Locate the cell with the specified text and output its [x, y] center coordinate. 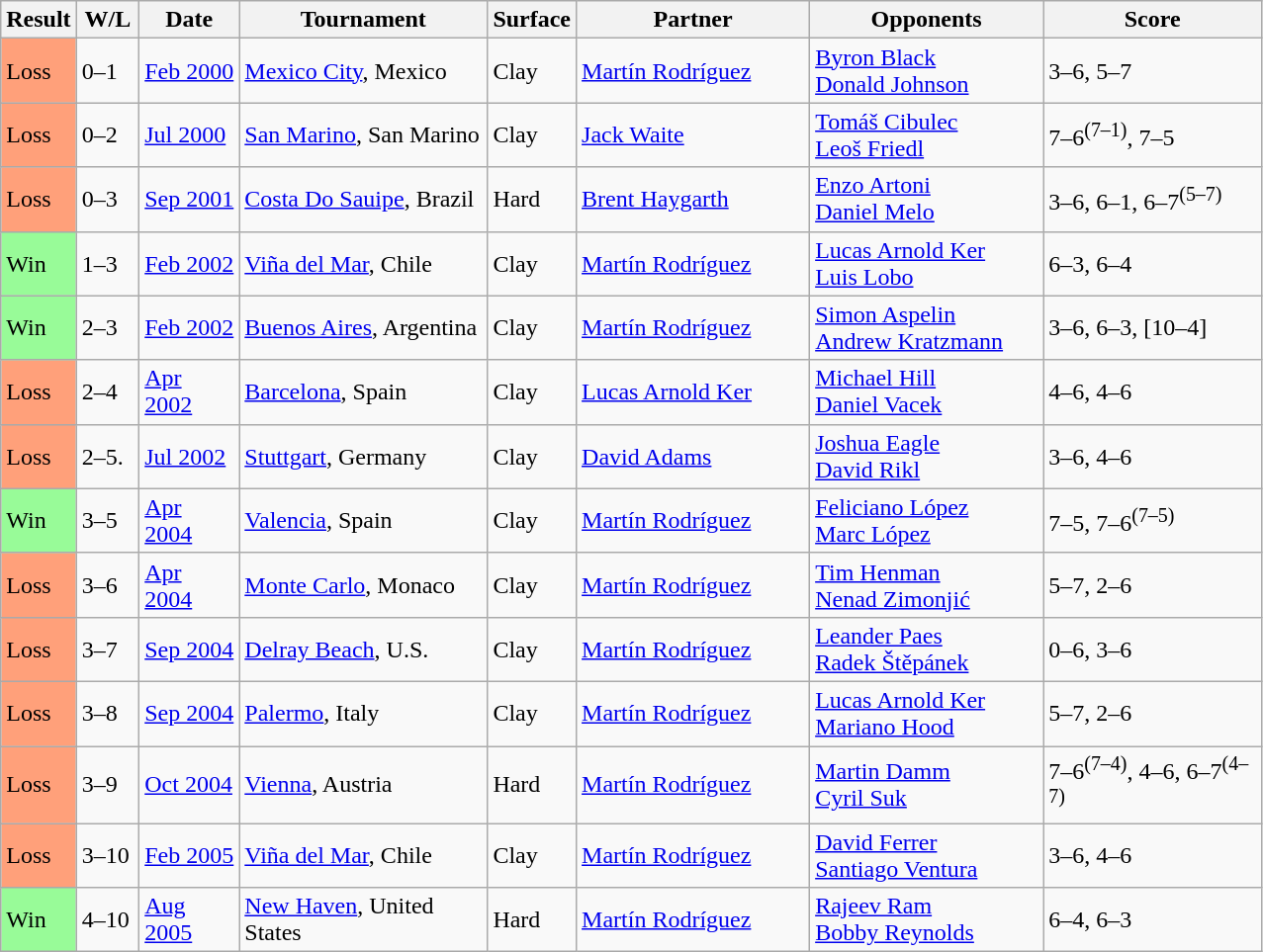
1–3 [108, 263]
Score [1153, 20]
Enzo Artoni Daniel Melo [927, 200]
David Ferrer Santiago Ventura [927, 856]
Lucas Arnold Ker Mariano Hood [927, 714]
Aug 2005 [190, 919]
Tomáš Cibulec Leoš Friedl [927, 134]
Monte Carlo, Monaco [364, 585]
New Haven, United States [364, 919]
San Marino, San Marino [364, 134]
3–6, 6–1, 6–7(5–7) [1153, 200]
3–5 [108, 520]
Jack Waite [693, 134]
3–10 [108, 856]
6–3, 6–4 [1153, 263]
3–6, 6–3, [10–4] [1153, 328]
7–5, 7–6(7–5) [1153, 520]
Valencia, Spain [364, 520]
Byron Black Donald Johnson [927, 71]
Stuttgart, Germany [364, 457]
Tim Henman Nenad Zimonjić [927, 585]
W/L [108, 20]
Joshua Eagle David Rikl [927, 457]
David Adams [693, 457]
Date [190, 20]
Feb 2000 [190, 71]
Palermo, Italy [364, 714]
Costa Do Sauipe, Brazil [364, 200]
Rajeev Ram Bobby Reynolds [927, 919]
3–8 [108, 714]
6–4, 6–3 [1153, 919]
Vienna, Austria [364, 784]
2–4 [108, 391]
Apr 2002 [190, 391]
Opponents [927, 20]
0–2 [108, 134]
3–6 [108, 585]
Jul 2000 [190, 134]
2–5. [108, 457]
Lucas Arnold Ker [693, 391]
7–6(7–4), 4–6, 6–7(4–7) [1153, 784]
Jul 2002 [190, 457]
Surface [532, 20]
Delray Beach, U.S. [364, 649]
Result [39, 20]
Sep 2001 [190, 200]
Martin Damm Cyril Suk [927, 784]
0–1 [108, 71]
Feb 2005 [190, 856]
Buenos Aires, Argentina [364, 328]
Mexico City, Mexico [364, 71]
Lucas Arnold Ker Luis Lobo [927, 263]
Brent Haygarth [693, 200]
Leander Paes Radek Štěpánek [927, 649]
Tournament [364, 20]
0–3 [108, 200]
Partner [693, 20]
7–6(7–1), 7–5 [1153, 134]
3–6, 5–7 [1153, 71]
Feliciano López Marc López [927, 520]
Michael Hill Daniel Vacek [927, 391]
3–9 [108, 784]
Simon Aspelin Andrew Kratzmann [927, 328]
4–10 [108, 919]
Oct 2004 [190, 784]
4–6, 4–6 [1153, 391]
Barcelona, Spain [364, 391]
3–7 [108, 649]
2–3 [108, 328]
0–6, 3–6 [1153, 649]
